Determine the (X, Y) coordinate at the center of the cell enclosing the given text.  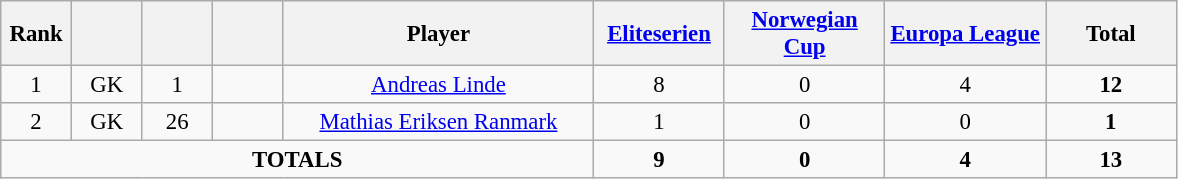
26 (178, 122)
8 (660, 85)
Total (1112, 34)
12 (1112, 85)
Andreas Linde (438, 85)
Eliteserien (660, 34)
13 (1112, 160)
Mathias Eriksen Ranmark (438, 122)
2 (36, 122)
Europa League (966, 34)
9 (660, 160)
Norwegian Cup (804, 34)
TOTALS (298, 160)
Rank (36, 34)
Player (438, 34)
